Locate the cell with the specified text and output its [x, y] center coordinate. 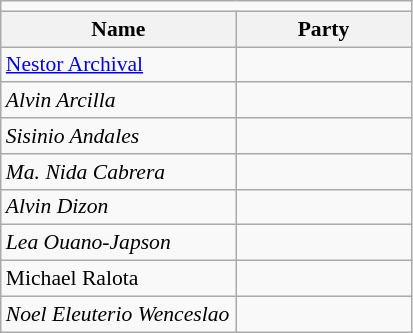
Name [118, 29]
Lea Ouano-Japson [118, 243]
Michael Ralota [118, 279]
Ma. Nida Cabrera [118, 172]
Nestor Archival [118, 65]
Sisinio Andales [118, 136]
Alvin Arcilla [118, 101]
Alvin Dizon [118, 207]
Noel Eleuterio Wenceslao [118, 314]
Party [324, 29]
